Locate the cell with the specified text and output its (x, y) center coordinate. 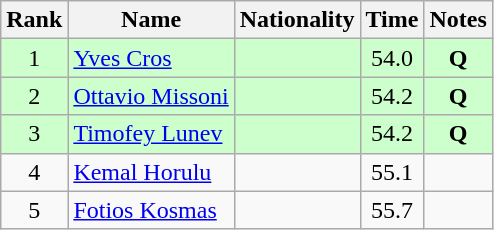
Timofey Lunev (151, 134)
Nationality (297, 20)
1 (34, 58)
Yves Cros (151, 58)
Kemal Horulu (151, 172)
55.7 (392, 210)
Time (392, 20)
5 (34, 210)
2 (34, 96)
4 (34, 172)
54.0 (392, 58)
Name (151, 20)
Notes (458, 20)
Fotios Kosmas (151, 210)
Ottavio Missoni (151, 96)
3 (34, 134)
Rank (34, 20)
55.1 (392, 172)
